Identify which cell holds the provided text, then report its (X, Y) central coordinate. 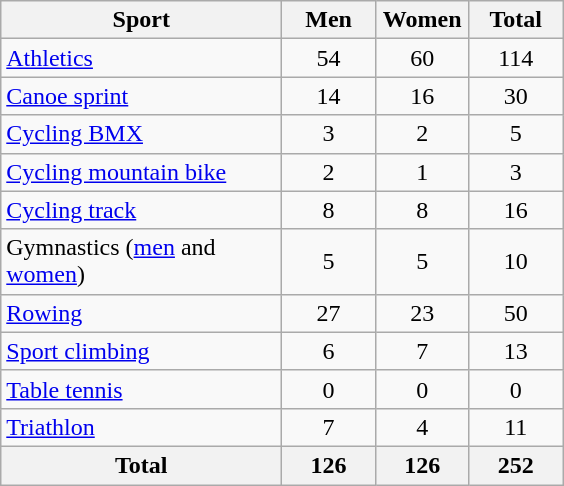
54 (329, 58)
6 (329, 351)
Sport climbing (142, 351)
252 (516, 465)
10 (516, 262)
Sport (142, 20)
23 (422, 313)
Women (422, 20)
Cycling track (142, 210)
13 (516, 351)
Men (329, 20)
Triathlon (142, 427)
Cycling BMX (142, 134)
Cycling mountain bike (142, 172)
50 (516, 313)
30 (516, 96)
Canoe sprint (142, 96)
11 (516, 427)
1 (422, 172)
114 (516, 58)
27 (329, 313)
Rowing (142, 313)
4 (422, 427)
Table tennis (142, 389)
Athletics (142, 58)
14 (329, 96)
60 (422, 58)
Gymnastics (men and women) (142, 262)
